Identify which cell holds the provided text, then report its [x, y] central coordinate. 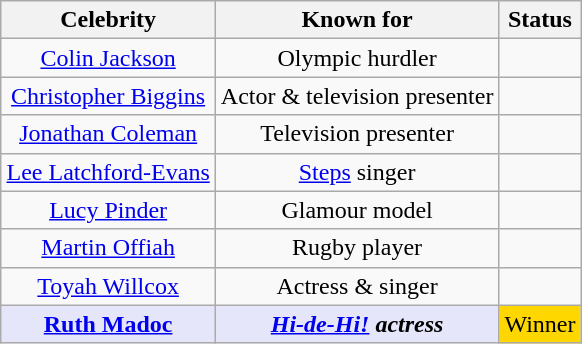
Steps singer [357, 172]
Known for [357, 20]
Television presenter [357, 134]
Ruth Madoc [108, 324]
Hi-de-Hi! actress [357, 324]
Status [540, 20]
Jonathan Coleman [108, 134]
Olympic hurdler [357, 58]
Winner [540, 324]
Glamour model [357, 210]
Christopher Biggins [108, 96]
Martin Offiah [108, 248]
Lee Latchford-Evans [108, 172]
Rugby player [357, 248]
Celebrity [108, 20]
Actor & television presenter [357, 96]
Lucy Pinder [108, 210]
Colin Jackson [108, 58]
Toyah Willcox [108, 286]
Actress & singer [357, 286]
